Detect which cell encompasses the target text, then output its (x, y) center coordinate. 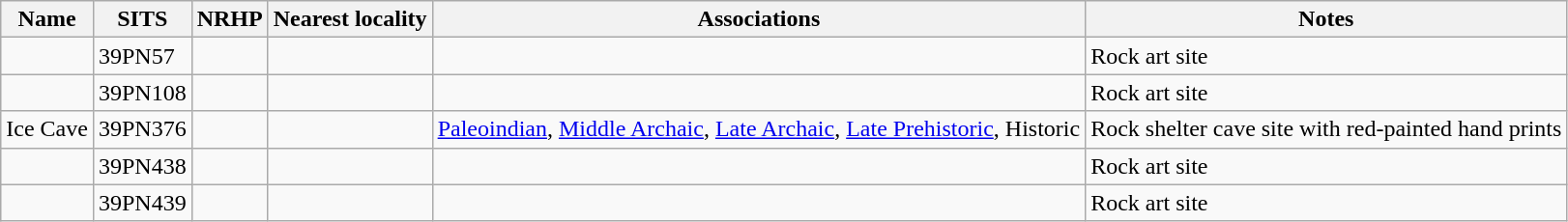
39PN57 (142, 56)
SITS (142, 19)
Associations (759, 19)
39PN376 (142, 129)
Name (47, 19)
Nearest locality (350, 19)
Notes (1326, 19)
39PN108 (142, 93)
Rock shelter cave site with red-painted hand prints (1326, 129)
39PN438 (142, 166)
Ice Cave (47, 129)
NRHP (230, 19)
39PN439 (142, 203)
Paleoindian, Middle Archaic, Late Archaic, Late Prehistoric, Historic (759, 129)
